Search for the cell housing the specified text and yield its [X, Y] center coordinate. 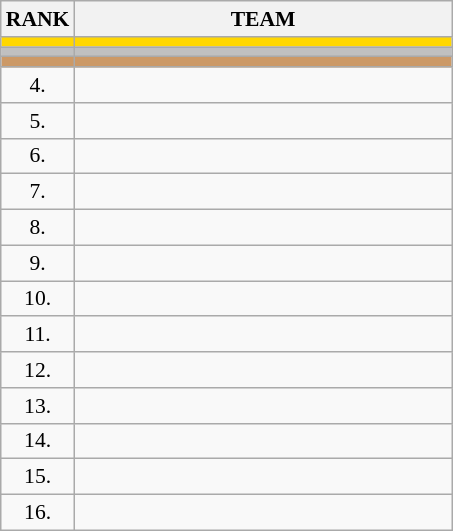
11. [38, 335]
12. [38, 370]
15. [38, 477]
9. [38, 263]
7. [38, 192]
16. [38, 513]
10. [38, 299]
RANK [38, 19]
5. [38, 121]
13. [38, 406]
14. [38, 441]
6. [38, 156]
4. [38, 85]
TEAM [262, 19]
8. [38, 228]
